Capture the cell that displays the provided text and extract its [x, y] central coordinate. 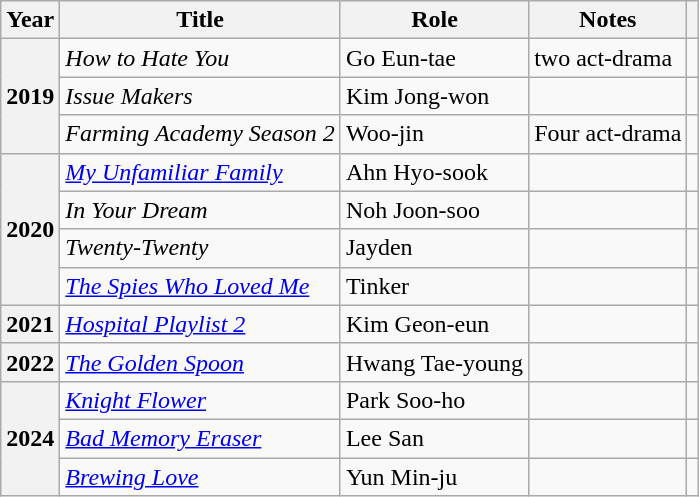
Ahn Hyo-sook [434, 172]
Woo-jin [434, 134]
2024 [30, 438]
The Spies Who Loved Me [200, 286]
Hospital Playlist 2 [200, 324]
2022 [30, 362]
Tinker [434, 286]
Brewing Love [200, 477]
In Your Dream [200, 210]
Lee San [434, 438]
2019 [30, 96]
Hwang Tae-young [434, 362]
Park Soo-ho [434, 400]
Yun Min-ju [434, 477]
Kim Jong-won [434, 96]
Knight Flower [200, 400]
Four act-drama [608, 134]
Noh Joon-soo [434, 210]
Issue Makers [200, 96]
2020 [30, 229]
Role [434, 20]
Jayden [434, 248]
The Golden Spoon [200, 362]
My Unfamiliar Family [200, 172]
two act-drama [608, 58]
Go Eun-tae [434, 58]
Farming Academy Season 2 [200, 134]
How to Hate You [200, 58]
Kim Geon-eun [434, 324]
Notes [608, 20]
Twenty-Twenty [200, 248]
Title [200, 20]
Year [30, 20]
Bad Memory Eraser [200, 438]
2021 [30, 324]
